Locate the cell with the specified text and output its (X, Y) center coordinate. 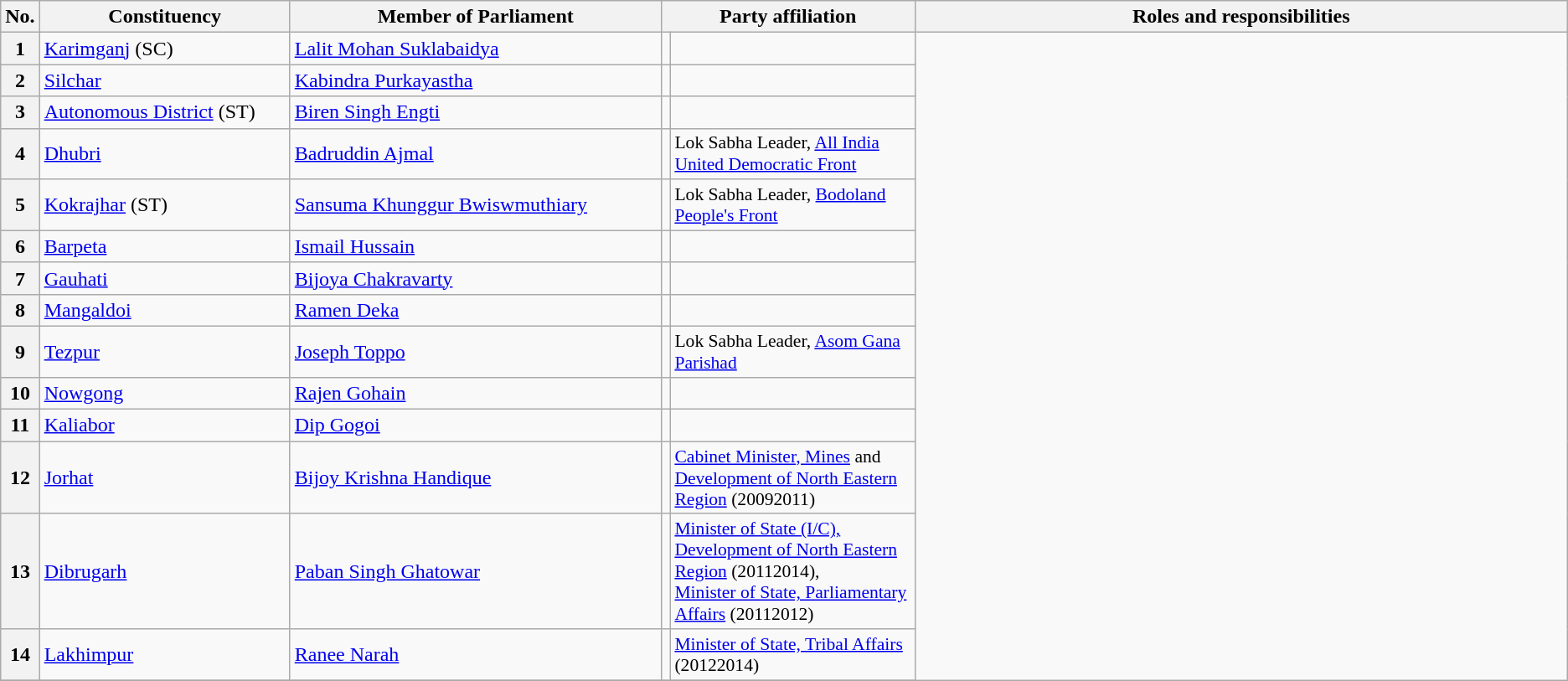
Barpeta (164, 246)
10 (20, 394)
Sansuma Khunggur Bwiswmuthiary (476, 204)
4 (20, 154)
14 (20, 655)
Kaliabor (164, 426)
Karimganj (SC) (164, 49)
8 (20, 310)
12 (20, 477)
Rajen Gohain (476, 394)
13 (20, 571)
Ranee Narah (476, 655)
Gauhati (164, 278)
Dhubri (164, 154)
9 (20, 352)
Nowgong (164, 394)
Autonomous District (ST) (164, 112)
Joseph Toppo (476, 352)
11 (20, 426)
Bijoy Krishna Handique (476, 477)
No. (20, 17)
Party affiliation (787, 17)
3 (20, 112)
Cabinet Minister, Mines and Development of North Eastern Region (20092011) (792, 477)
Jorhat (164, 477)
Kabindra Purkayastha (476, 80)
Member of Parliament (476, 17)
Lakhimpur (164, 655)
Minister of State (I/C), Development of North Eastern Region (20112014),Minister of State, Parliamentary Affairs (20112012) (792, 571)
Constituency (164, 17)
Roles and responsibilities (1241, 17)
2 (20, 80)
Minister of State, Tribal Affairs (20122014) (792, 655)
Lalit Mohan Suklabaidya (476, 49)
Lok Sabha Leader, Bodoland People's Front (792, 204)
Bijoya Chakravarty (476, 278)
1 (20, 49)
Tezpur (164, 352)
Kokrajhar (ST) (164, 204)
6 (20, 246)
Dip Gogoi (476, 426)
5 (20, 204)
Ismail Hussain (476, 246)
Dibrugarh (164, 571)
Ramen Deka (476, 310)
Paban Singh Ghatowar (476, 571)
Silchar (164, 80)
Mangaldoi (164, 310)
Lok Sabha Leader, All India United Democratic Front (792, 154)
Badruddin Ajmal (476, 154)
Biren Singh Engti (476, 112)
7 (20, 278)
Lok Sabha Leader, Asom Gana Parishad (792, 352)
